Provide the (X, Y) coordinate of the cell's center where the given text is located.  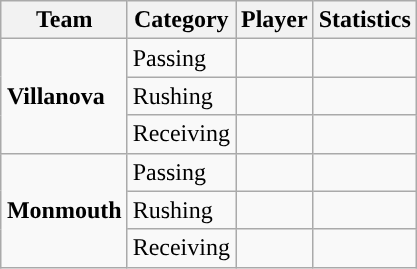
Team (64, 20)
Category (181, 20)
Player (275, 20)
Monmouth (64, 210)
Villanova (64, 96)
Statistics (364, 20)
